Return (x, y) of the center of cell containing provided text 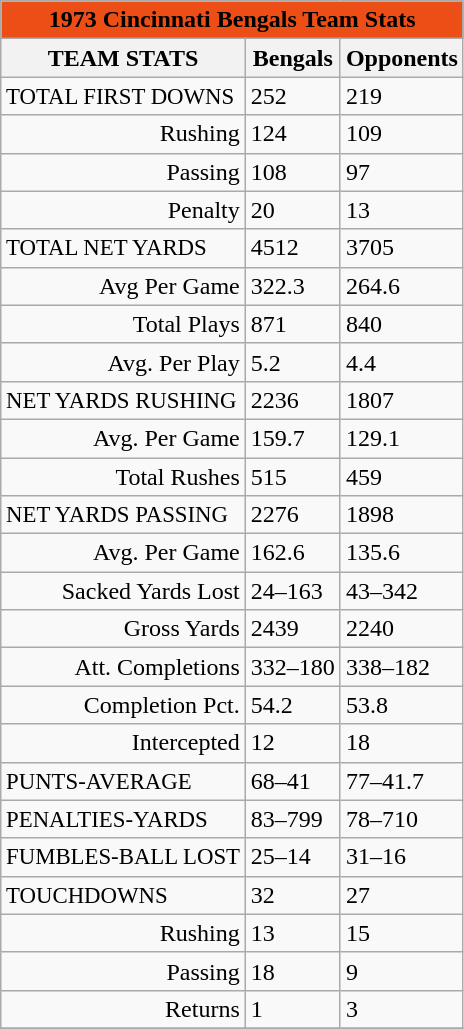
1807 (402, 400)
PUNTS-AVERAGE (124, 781)
24–163 (292, 591)
25–14 (292, 857)
32 (292, 895)
1 (292, 1009)
264.6 (402, 286)
Avg Per Game (124, 286)
Bengals (292, 58)
2276 (292, 515)
9 (402, 971)
Intercepted (124, 743)
5.2 (292, 362)
108 (292, 172)
459 (402, 477)
27 (402, 895)
322.3 (292, 286)
PENALTIES-YARDS (124, 819)
4512 (292, 248)
20 (292, 210)
83–799 (292, 819)
515 (292, 477)
3 (402, 1009)
TEAM STATS (124, 58)
162.6 (292, 553)
FUMBLES-BALL LOST (124, 857)
840 (402, 324)
252 (292, 96)
78–710 (402, 819)
Opponents (402, 58)
NET YARDS RUSHING (124, 400)
3705 (402, 248)
1973 Cincinnati Bengals Team Stats (232, 20)
871 (292, 324)
1898 (402, 515)
Total Plays (124, 324)
135.6 (402, 553)
TOTAL NET YARDS (124, 248)
219 (402, 96)
Avg. Per Play (124, 362)
Gross Yards (124, 629)
31–16 (402, 857)
12 (292, 743)
2439 (292, 629)
15 (402, 933)
124 (292, 134)
Returns (124, 1009)
77–41.7 (402, 781)
4.4 (402, 362)
TOTAL FIRST DOWNS (124, 96)
97 (402, 172)
43–342 (402, 591)
129.1 (402, 438)
Penalty (124, 210)
2240 (402, 629)
Completion Pct. (124, 705)
332–180 (292, 667)
NET YARDS PASSING (124, 515)
Att. Completions (124, 667)
TOUCHDOWNS (124, 895)
159.7 (292, 438)
2236 (292, 400)
53.8 (402, 705)
Total Rushes (124, 477)
54.2 (292, 705)
109 (402, 134)
68–41 (292, 781)
338–182 (402, 667)
Sacked Yards Lost (124, 591)
